Determine the (X, Y) coordinate at the center of the cell enclosing the given text.  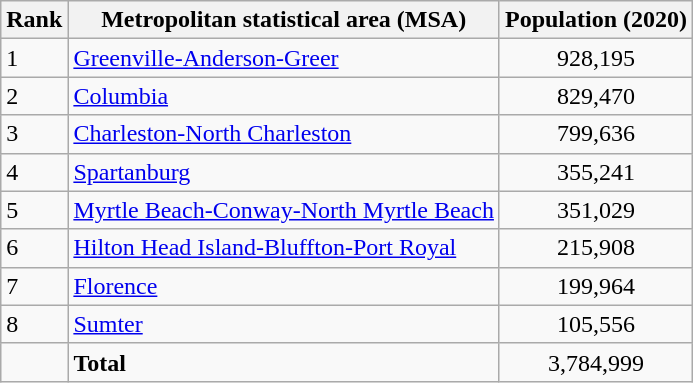
351,029 (596, 210)
1 (34, 58)
829,470 (596, 96)
2 (34, 96)
Metropolitan statistical area (MSA) (284, 20)
Sumter (284, 324)
Greenville-Anderson-Greer (284, 58)
Columbia (284, 96)
Charleston-North Charleston (284, 134)
5 (34, 210)
Florence (284, 286)
Population (2020) (596, 20)
799,636 (596, 134)
Myrtle Beach-Conway-North Myrtle Beach (284, 210)
8 (34, 324)
199,964 (596, 286)
Hilton Head Island-Bluffton-Port Royal (284, 248)
6 (34, 248)
Total (284, 362)
928,195 (596, 58)
Spartanburg (284, 172)
4 (34, 172)
7 (34, 286)
3 (34, 134)
3,784,999 (596, 362)
355,241 (596, 172)
Rank (34, 20)
105,556 (596, 324)
215,908 (596, 248)
